Detect which cell encompasses the target text, then output its [X, Y] center coordinate. 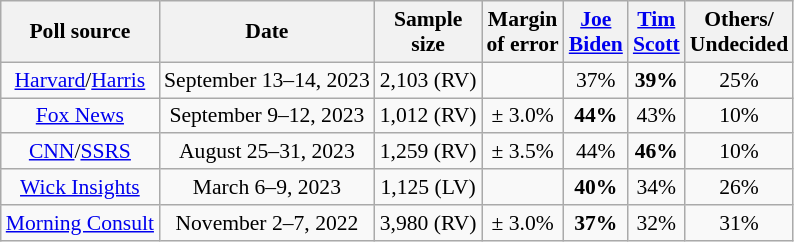
34% [656, 187]
Poll source [80, 32]
CNN/SSRS [80, 152]
46% [656, 152]
25% [739, 80]
Morning Consult [80, 223]
1,259 (RV) [428, 152]
Fox News [80, 116]
Date [267, 32]
43% [656, 116]
September 9–12, 2023 [267, 116]
August 25–31, 2023 [267, 152]
September 13–14, 2023 [267, 80]
1,125 (LV) [428, 187]
31% [739, 223]
± 3.5% [523, 152]
JoeBiden [596, 32]
Samplesize [428, 32]
Harvard/Harris [80, 80]
32% [656, 223]
Others/Undecided [739, 32]
November 2–7, 2022 [267, 223]
1,012 (RV) [428, 116]
26% [739, 187]
Marginof error [523, 32]
TimScott [656, 32]
40% [596, 187]
Wick Insights [80, 187]
March 6–9, 2023 [267, 187]
2,103 (RV) [428, 80]
39% [656, 80]
3,980 (RV) [428, 223]
